Locate the cell with the specified text and output its (x, y) center coordinate. 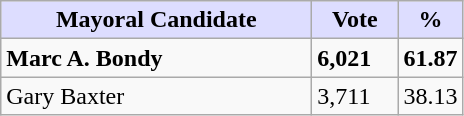
Mayoral Candidate (156, 20)
Gary Baxter (156, 96)
61.87 (430, 58)
38.13 (430, 96)
6,021 (355, 58)
Vote (355, 20)
% (430, 20)
3,711 (355, 96)
Marc A. Bondy (156, 58)
